Output the (X, Y) coordinate of the center of the cell containing the given text.  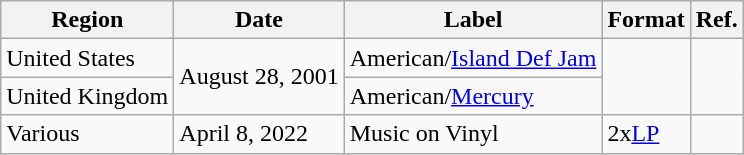
United Kingdom (88, 96)
Various (88, 134)
2xLP (646, 134)
Format (646, 20)
Region (88, 20)
August 28, 2001 (259, 77)
American/Mercury (473, 96)
United States (88, 58)
Ref. (716, 20)
Date (259, 20)
American/Island Def Jam (473, 58)
April 8, 2022 (259, 134)
Label (473, 20)
Music on Vinyl (473, 134)
